From the cell containing the given text, extract its center point as [x, y] coordinate. 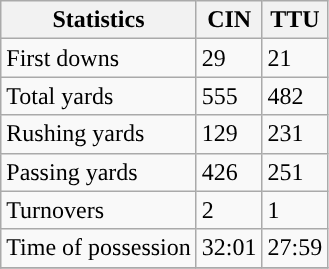
21 [295, 58]
Turnovers [99, 210]
1 [295, 210]
Rushing yards [99, 134]
32:01 [229, 248]
29 [229, 58]
TTU [295, 20]
129 [229, 134]
555 [229, 96]
426 [229, 172]
482 [295, 96]
Statistics [99, 20]
27:59 [295, 248]
Passing yards [99, 172]
251 [295, 172]
Time of possession [99, 248]
231 [295, 134]
2 [229, 210]
First downs [99, 58]
Total yards [99, 96]
CIN [229, 20]
